Return the (X, Y) coordinate for the center point of the cell that contains the specified text.  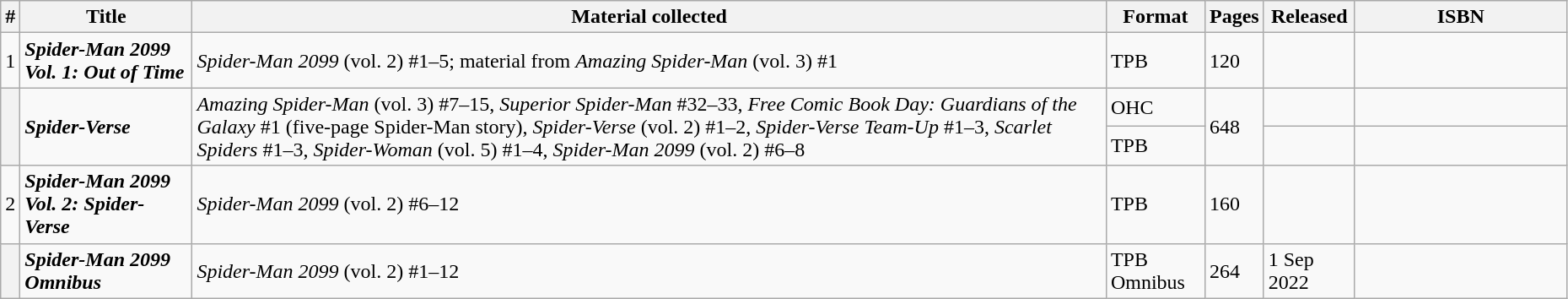
TPB Omnibus (1156, 270)
264 (1235, 270)
160 (1235, 204)
120 (1235, 61)
Spider-Man 2099 Vol. 2: Spider-Verse (106, 204)
Released (1309, 17)
# (10, 17)
Spider-Man 2099 Omnibus (106, 270)
Spider-Man 2099 (vol. 2) #1–12 (649, 270)
1 (10, 61)
Material collected (649, 17)
Format (1156, 17)
ISBN (1461, 17)
2 (10, 204)
Spider-Man 2099 Vol. 1: Out of Time (106, 61)
648 (1235, 127)
Spider-Verse (106, 127)
Spider-Man 2099 (vol. 2) #1–5; material from Amazing Spider-Man (vol. 3) #1 (649, 61)
Title (106, 17)
OHC (1156, 107)
Spider-Man 2099 (vol. 2) #6–12 (649, 204)
1 Sep 2022 (1309, 270)
Pages (1235, 17)
